Determine the [X, Y] coordinate at the center of the cell enclosing the given text.  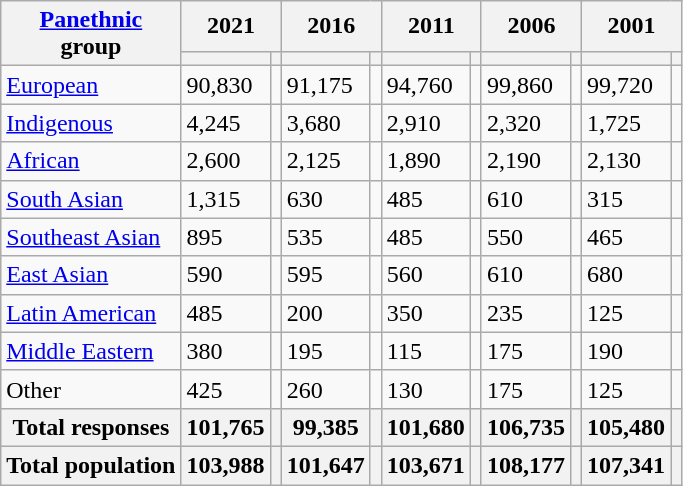
94,760 [426, 85]
2016 [331, 26]
380 [226, 351]
101,647 [326, 465]
107,341 [626, 465]
235 [526, 313]
2021 [231, 26]
1,315 [226, 199]
2011 [431, 26]
260 [326, 389]
90,830 [226, 85]
Other [91, 389]
Total responses [91, 427]
1,725 [626, 123]
2,125 [326, 161]
99,860 [526, 85]
200 [326, 313]
103,671 [426, 465]
4,245 [226, 123]
190 [626, 351]
Middle Eastern [91, 351]
350 [426, 313]
425 [226, 389]
550 [526, 237]
Latin American [91, 313]
2006 [531, 26]
Total population [91, 465]
3,680 [326, 123]
895 [226, 237]
130 [426, 389]
2,910 [426, 123]
Indigenous [91, 123]
315 [626, 199]
680 [626, 275]
2001 [632, 26]
108,177 [526, 465]
101,680 [426, 427]
2,600 [226, 161]
106,735 [526, 427]
South Asian [91, 199]
European [91, 85]
99,385 [326, 427]
105,480 [626, 427]
2,320 [526, 123]
195 [326, 351]
African [91, 161]
560 [426, 275]
101,765 [226, 427]
Southeast Asian [91, 237]
115 [426, 351]
99,720 [626, 85]
East Asian [91, 275]
630 [326, 199]
1,890 [426, 161]
535 [326, 237]
2,130 [626, 161]
103,988 [226, 465]
91,175 [326, 85]
Panethnicgroup [91, 34]
590 [226, 275]
2,190 [526, 161]
595 [326, 275]
465 [626, 237]
